Search for the cell housing the specified text and yield its (x, y) center coordinate. 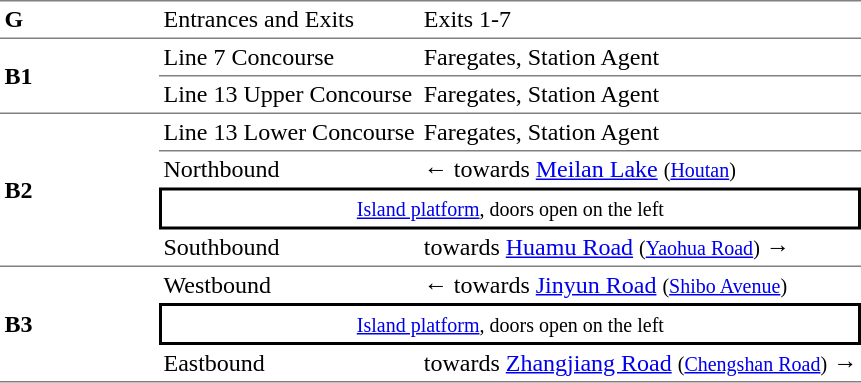
← towards Meilan Lake (Houtan) (640, 170)
Line 13 Upper Concourse (289, 95)
Exits 1-7 (640, 20)
Eastbound (289, 364)
B2 (80, 190)
Westbound (289, 285)
← towards Jinyun Road (Shibo Avenue) (640, 285)
Southbound (289, 249)
Line 13 Lower Concourse (289, 133)
Line 7 Concourse (289, 58)
B3 (80, 325)
towards Huamu Road (Yaohua Road) → (640, 249)
towards Zhangjiang Road (Chengshan Road) → (640, 364)
B1 (80, 76)
Entrances and Exits (289, 20)
G (80, 20)
Northbound (289, 170)
